Provide the [X, Y] coordinate of the cell's center where the given text is located.  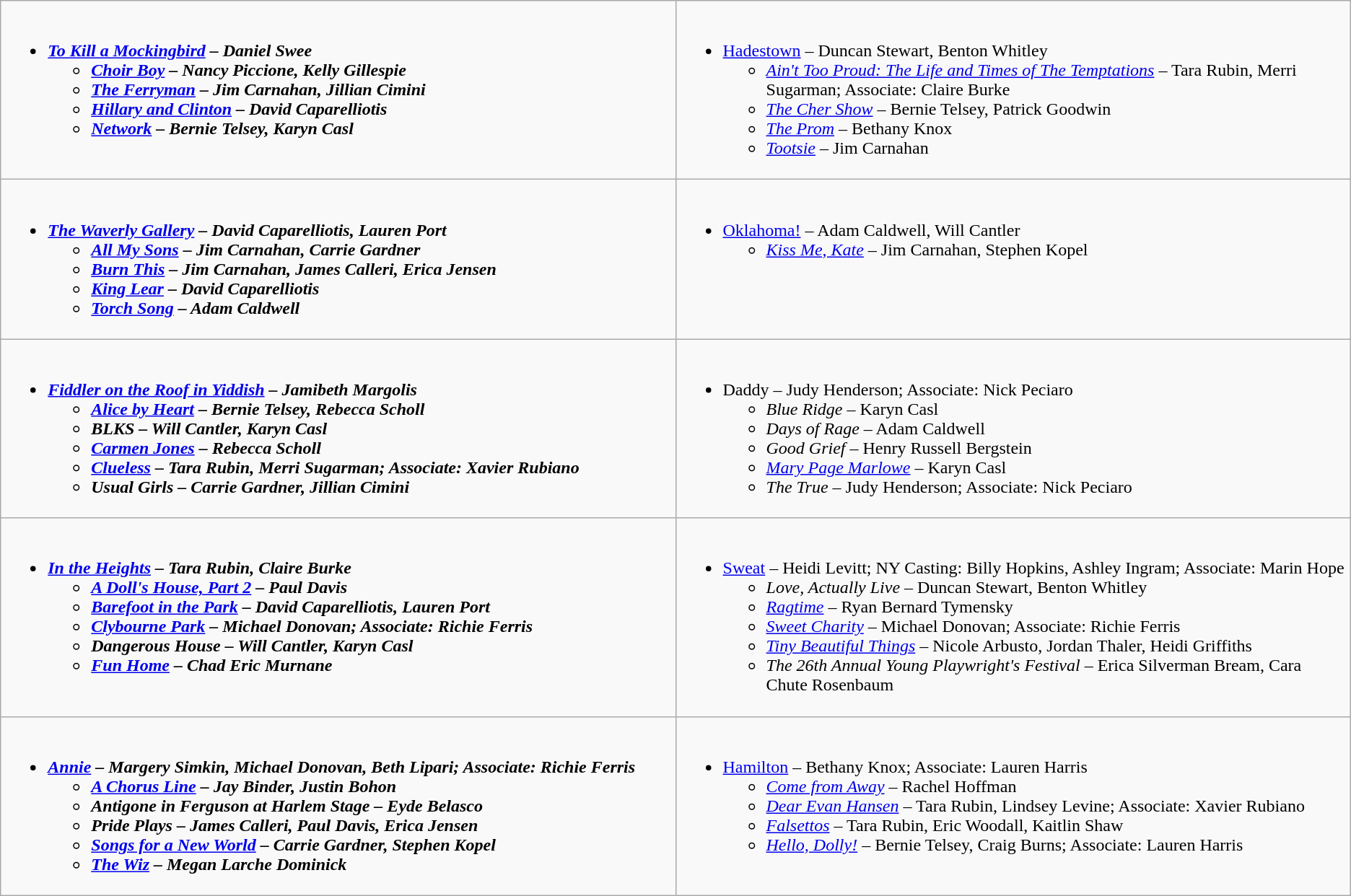
Oklahoma! – Adam Caldwell, Will CantlerKiss Me, Kate – Jim Carnahan, Stephen Kopel [1013, 260]
